Find where the given text appears and provide that cell's center as (X, Y) coordinate. 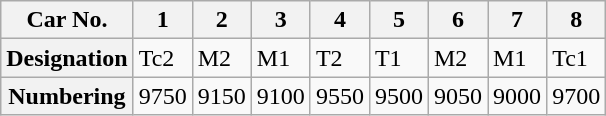
8 (576, 20)
7 (518, 20)
Numbering (67, 96)
2 (222, 20)
4 (340, 20)
T1 (398, 58)
9700 (576, 96)
Tc2 (162, 58)
6 (458, 20)
5 (398, 20)
9750 (162, 96)
Tc1 (576, 58)
3 (280, 20)
1 (162, 20)
Car No. (67, 20)
9100 (280, 96)
T2 (340, 58)
Designation (67, 58)
9150 (222, 96)
9500 (398, 96)
9550 (340, 96)
9050 (458, 96)
9000 (518, 96)
